Return the (x, y) coordinate for the center point of the cell that contains the specified text.  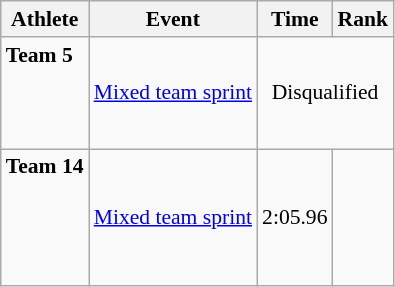
Team 5 (45, 93)
Team 14 (45, 218)
Time (294, 19)
Disqualified (325, 93)
Event (173, 19)
Rank (364, 19)
Athlete (45, 19)
2:05.96 (294, 218)
